Find where the given text appears and provide that cell's center as (x, y) coordinate. 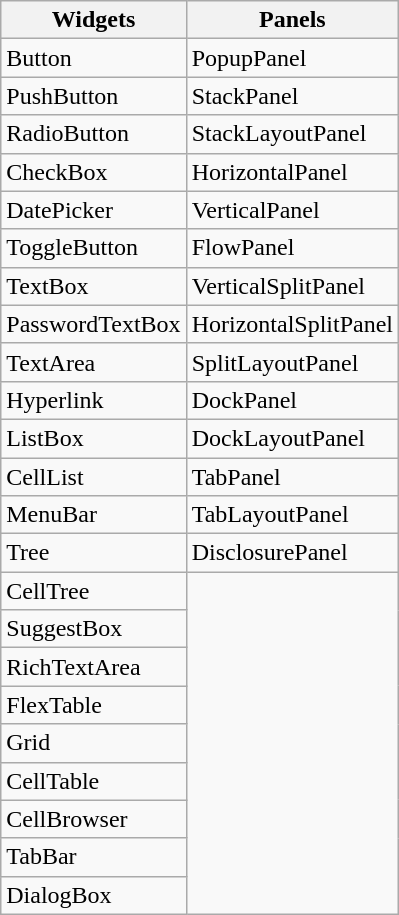
TextArea (94, 362)
DatePicker (94, 210)
DockLayoutPanel (292, 438)
CellTree (94, 591)
RichTextArea (94, 667)
CellList (94, 477)
RadioButton (94, 134)
Grid (94, 743)
TabLayoutPanel (292, 515)
CellBrowser (94, 819)
DockPanel (292, 400)
FlowPanel (292, 248)
StackLayoutPanel (292, 134)
DisclosurePanel (292, 553)
PasswordTextBox (94, 324)
HorizontalPanel (292, 172)
Hyperlink (94, 400)
PopupPanel (292, 58)
HorizontalSplitPanel (292, 324)
Panels (292, 20)
CheckBox (94, 172)
MenuBar (94, 515)
TabPanel (292, 477)
TextBox (94, 286)
TabBar (94, 857)
Tree (94, 553)
VerticalPanel (292, 210)
ToggleButton (94, 248)
CellTable (94, 781)
Button (94, 58)
VerticalSplitPanel (292, 286)
SuggestBox (94, 629)
StackPanel (292, 96)
ListBox (94, 438)
SplitLayoutPanel (292, 362)
FlexTable (94, 705)
Widgets (94, 20)
DialogBox (94, 895)
PushButton (94, 96)
